Determine the [x, y] coordinate at the center of the cell enclosing the given text.  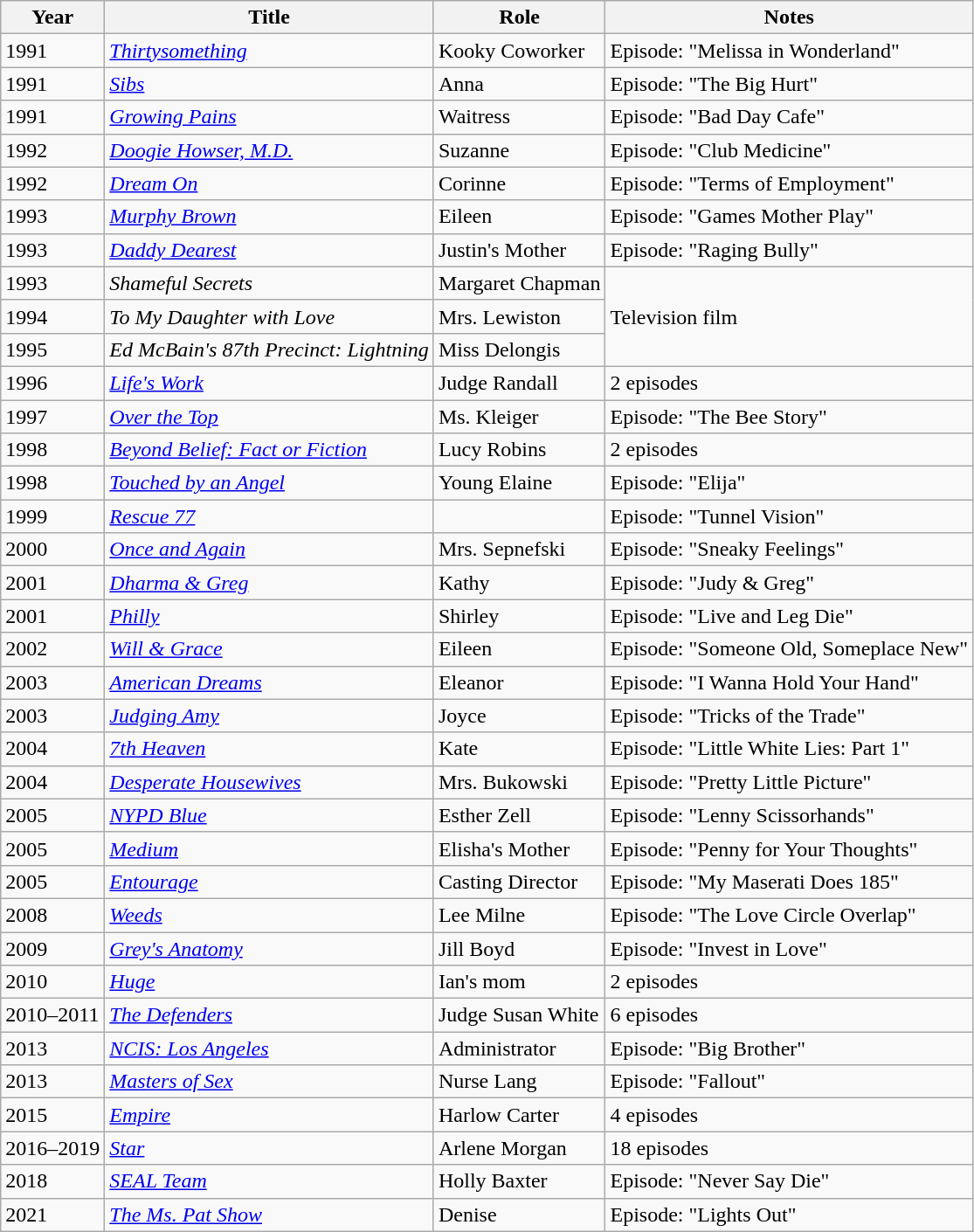
6 episodes [790, 1015]
Rescue 77 [269, 516]
7th Heaven [269, 749]
2010 [52, 982]
2000 [52, 550]
Shirley [519, 616]
Life's Work [269, 383]
Episode: "Sneaky Feelings" [790, 550]
Margaret Chapman [519, 283]
Episode: "Invest in Love" [790, 948]
Episode: "Melissa in Wonderland" [790, 51]
Murphy Brown [269, 217]
Waitress [519, 117]
The Ms. Pat Show [269, 1215]
To My Daughter with Love [269, 316]
2018 [52, 1181]
Year [52, 17]
Will & Grace [269, 649]
Episode: "My Maserati Does 185" [790, 882]
Ed McBain's 87th Precinct: Lightning [269, 350]
2008 [52, 915]
Episode: "The Bee Story" [790, 417]
Huge [269, 982]
Episode: "The Big Hurt" [790, 84]
1997 [52, 417]
Over the Top [269, 417]
Judge Susan White [519, 1015]
Episode: "Bad Day Cafe" [790, 117]
Episode: "Never Say Die" [790, 1181]
Episode: "Little White Lies: Part 1" [790, 749]
Mrs. Sepnefski [519, 550]
Joyce [519, 716]
Touched by an Angel [269, 483]
Dharma & Greg [269, 583]
2021 [52, 1215]
Lee Milne [519, 915]
Young Elaine [519, 483]
Holly Baxter [519, 1181]
Episode: "Lights Out" [790, 1215]
Episode: "I Wanna Hold Your Hand" [790, 682]
Kathy [519, 583]
2016–2019 [52, 1148]
Lucy Robins [519, 450]
Episode: "Tricks of the Trade" [790, 716]
Mrs. Bukowski [519, 782]
Sibs [269, 84]
Episode: "Club Medicine" [790, 150]
Empire [269, 1115]
Doogie Howser, M.D. [269, 150]
1994 [52, 316]
Masters of Sex [269, 1082]
Shameful Secrets [269, 283]
Kooky Coworker [519, 51]
Episode: "Judy & Greg" [790, 583]
2009 [52, 948]
Corinne [519, 183]
Episode: "Raging Bully" [790, 250]
The Defenders [269, 1015]
Miss Delongis [519, 350]
Mrs. Lewiston [519, 316]
Episode: "Penny for Your Thoughts" [790, 848]
Episode: "Big Brother" [790, 1049]
Nurse Lang [519, 1082]
Arlene Morgan [519, 1148]
Once and Again [269, 550]
Kate [519, 749]
Suzanne [519, 150]
18 episodes [790, 1148]
Episode: "Someone Old, Someplace New" [790, 649]
Episode: "Live and Leg Die" [790, 616]
Episode: "The Love Circle Overlap" [790, 915]
Episode: "Terms of Employment" [790, 183]
Growing Pains [269, 117]
1995 [52, 350]
Judge Randall [519, 383]
Episode: "Pretty Little Picture" [790, 782]
NYPD Blue [269, 815]
Episode: "Elija" [790, 483]
Justin's Mother [519, 250]
Episode: "Tunnel Vision" [790, 516]
Episode: "Lenny Scissorhands" [790, 815]
Denise [519, 1215]
Ms. Kleiger [519, 417]
Philly [269, 616]
Administrator [519, 1049]
Anna [519, 84]
4 episodes [790, 1115]
Desperate Housewives [269, 782]
Daddy Dearest [269, 250]
Ian's mom [519, 982]
2010–2011 [52, 1015]
Dream On [269, 183]
Grey's Anatomy [269, 948]
American Dreams [269, 682]
Medium [269, 848]
Elisha's Mother [519, 848]
Beyond Belief: Fact or Fiction [269, 450]
Judging Amy [269, 716]
Thirtysomething [269, 51]
1999 [52, 516]
2002 [52, 649]
Episode: "Fallout" [790, 1082]
1996 [52, 383]
Episode: "Games Mother Play" [790, 217]
Weeds [269, 915]
Casting Director [519, 882]
Esther Zell [519, 815]
Eleanor [519, 682]
Title [269, 17]
Entourage [269, 882]
Jill Boyd [519, 948]
Notes [790, 17]
2015 [52, 1115]
SEAL Team [269, 1181]
NCIS: Los Angeles [269, 1049]
Television film [790, 316]
Harlow Carter [519, 1115]
Role [519, 17]
Star [269, 1148]
